Pinpoint the cell where the given text exists, returning its [X, Y] midpoint coordinate. 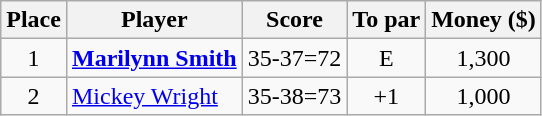
2 [34, 96]
Score [294, 20]
To par [386, 20]
Marilynn Smith [154, 58]
1 [34, 58]
35-37=72 [294, 58]
1,000 [484, 96]
Place [34, 20]
+1 [386, 96]
Money ($) [484, 20]
Player [154, 20]
Mickey Wright [154, 96]
1,300 [484, 58]
E [386, 58]
35-38=73 [294, 96]
